Detect which cell encompasses the target text, then output its [X, Y] center coordinate. 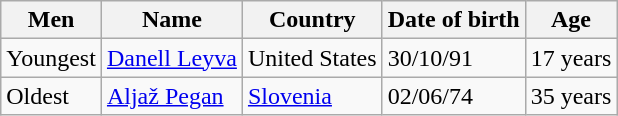
17 years [571, 58]
35 years [571, 96]
Danell Leyva [172, 58]
Country [312, 20]
Name [172, 20]
02/06/74 [454, 96]
Men [52, 20]
Date of birth [454, 20]
Youngest [52, 58]
Aljaž Pegan [172, 96]
Oldest [52, 96]
Slovenia [312, 96]
United States [312, 58]
Age [571, 20]
30/10/91 [454, 58]
